Capture the cell that displays the provided text and extract its (x, y) central coordinate. 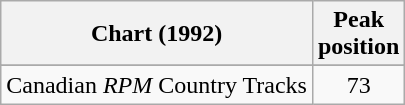
73 (358, 85)
Canadian RPM Country Tracks (157, 85)
Chart (1992) (157, 34)
Peakposition (358, 34)
